Output the (x, y) coordinate of the center of the cell containing the given text.  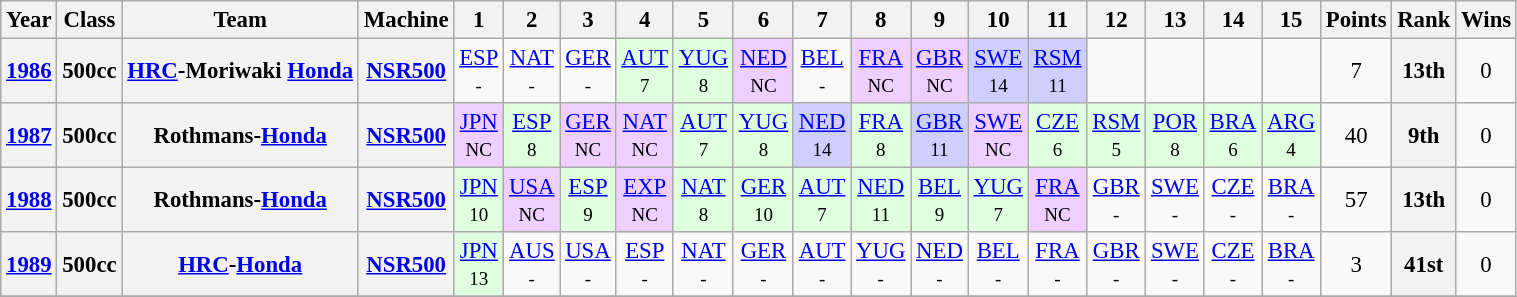
AUS- (532, 264)
YUG7 (998, 200)
Team (240, 20)
Wins (1486, 20)
13 (1176, 20)
POR8 (1176, 136)
1986 (29, 72)
15 (1292, 20)
Machine (406, 20)
YUG- (881, 264)
USANC (532, 200)
NED14 (822, 136)
GBRNC (940, 72)
1 (479, 20)
10 (998, 20)
AUT- (822, 264)
1989 (29, 264)
CZE6 (1058, 136)
BRA6 (1232, 136)
NED11 (881, 200)
40 (1356, 136)
9th (1424, 136)
NED- (940, 264)
SWE14 (998, 72)
14 (1232, 20)
ESP9 (588, 200)
HRC-Honda (240, 264)
9 (940, 20)
Year (29, 20)
EXPNC (644, 200)
NAT8 (703, 200)
HRC-Moriwaki Honda (240, 72)
FRA- (1058, 264)
12 (1116, 20)
6 (763, 20)
41st (1424, 264)
1987 (29, 136)
USA- (588, 264)
GBR11 (940, 136)
NATNC (644, 136)
1988 (29, 200)
8 (881, 20)
11 (1058, 20)
57 (1356, 200)
JPN10 (479, 200)
GER10 (763, 200)
Points (1356, 20)
ARG4 (1292, 136)
RSM5 (1116, 136)
Class (90, 20)
NEDNC (763, 72)
BEL9 (940, 200)
ESP8 (532, 136)
GERNC (588, 136)
2 (532, 20)
4 (644, 20)
RSM11 (1058, 72)
Rank (1424, 20)
JPN13 (479, 264)
JPNNC (479, 136)
SWENC (998, 136)
FRA8 (881, 136)
5 (703, 20)
